Capture the cell that displays the provided text and extract its (X, Y) central coordinate. 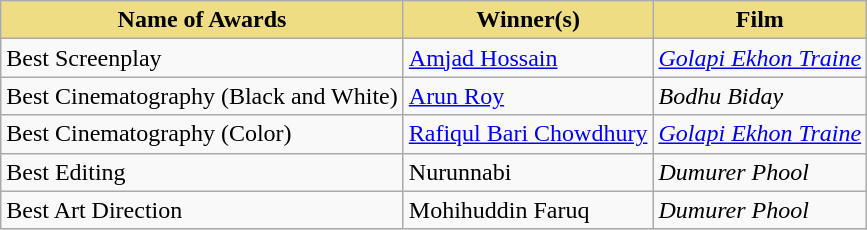
Bodhu Biday (760, 96)
Mohihuddin Faruq (528, 210)
Name of Awards (202, 20)
Best Cinematography (Black and White) (202, 96)
Best Cinematography (Color) (202, 134)
Winner(s) (528, 20)
Nurunnabi (528, 172)
Best Editing (202, 172)
Arun Roy (528, 96)
Rafiqul Bari Chowdhury (528, 134)
Amjad Hossain (528, 58)
Best Screenplay (202, 58)
Best Art Direction (202, 210)
Film (760, 20)
